Extract the (x, y) coordinate from the center of the cell holding the provided text.  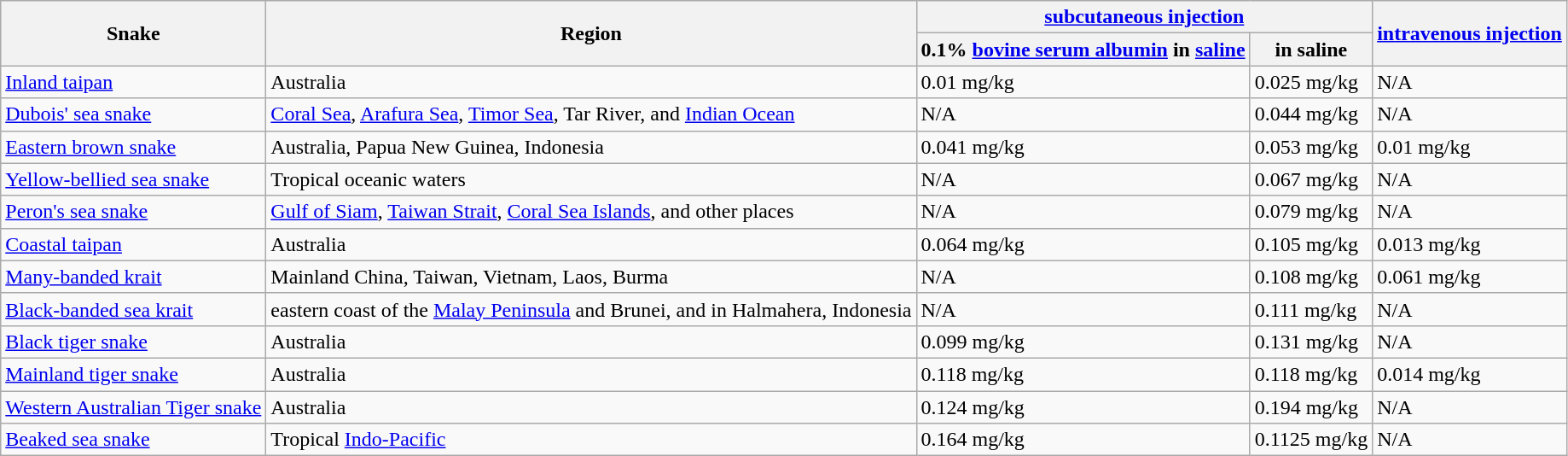
0.099 mg/kg (1083, 342)
Coastal taipan (133, 244)
Western Australian Tiger snake (133, 407)
0.041 mg/kg (1083, 147)
0.061 mg/kg (1470, 277)
0.013 mg/kg (1470, 244)
Region (591, 33)
Inland taipan (133, 82)
0.111 mg/kg (1311, 309)
0.108 mg/kg (1311, 277)
0.1125 mg/kg (1311, 440)
0.067 mg/kg (1311, 179)
subcutaneous injection (1145, 17)
Black-banded sea krait (133, 309)
Coral Sea, Arafura Sea, Timor Sea, Tar River, and Indian Ocean (591, 114)
0.079 mg/kg (1311, 212)
Mainland China, Taiwan, Vietnam, Laos, Burma (591, 277)
Mainland tiger snake (133, 374)
in saline (1311, 50)
Eastern brown snake (133, 147)
Beaked sea snake (133, 440)
Gulf of Siam, Taiwan Strait, Coral Sea Islands, and other places (591, 212)
Tropical Indo-Pacific (591, 440)
eastern coast of the Malay Peninsula and Brunei, and in Halmahera, Indonesia (591, 309)
0.164 mg/kg (1083, 440)
0.014 mg/kg (1470, 374)
Snake (133, 33)
0.131 mg/kg (1311, 342)
Dubois' sea snake (133, 114)
0.194 mg/kg (1311, 407)
0.044 mg/kg (1311, 114)
0.124 mg/kg (1083, 407)
Tropical oceanic waters (591, 179)
0.105 mg/kg (1311, 244)
0.025 mg/kg (1311, 82)
0.064 mg/kg (1083, 244)
0.1% bovine serum albumin in saline (1083, 50)
Peron's sea snake (133, 212)
intravenous injection (1470, 33)
Black tiger snake (133, 342)
Yellow-bellied sea snake (133, 179)
0.053 mg/kg (1311, 147)
Many-banded krait (133, 277)
Australia, Papua New Guinea, Indonesia (591, 147)
